Output the (x, y) coordinate of the center of the cell containing the given text.  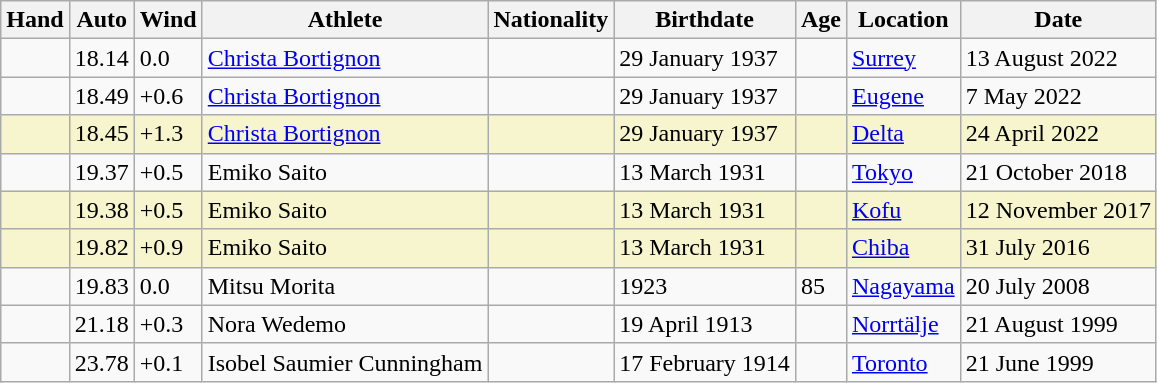
1923 (705, 286)
+0.1 (168, 362)
23.78 (102, 362)
Chiba (903, 248)
Toronto (903, 362)
18.45 (102, 134)
Auto (102, 20)
13 August 2022 (1058, 58)
85 (820, 286)
Isobel Saumier Cunningham (345, 362)
Wind (168, 20)
Date (1058, 20)
18.14 (102, 58)
21 August 1999 (1058, 324)
Norrtälje (903, 324)
Tokyo (903, 172)
18.49 (102, 96)
Location (903, 20)
21 October 2018 (1058, 172)
12 November 2017 (1058, 210)
31 July 2016 (1058, 248)
7 May 2022 (1058, 96)
21.18 (102, 324)
20 July 2008 (1058, 286)
19.38 (102, 210)
19.82 (102, 248)
19.37 (102, 172)
Delta (903, 134)
19.83 (102, 286)
Nationality (551, 20)
17 February 1914 (705, 362)
Hand (35, 20)
Eugene (903, 96)
+0.6 (168, 96)
Age (820, 20)
+1.3 (168, 134)
Kofu (903, 210)
19 April 1913 (705, 324)
24 April 2022 (1058, 134)
+0.3 (168, 324)
Nagayama (903, 286)
Surrey (903, 58)
Mitsu Morita (345, 286)
Nora Wedemo (345, 324)
21 June 1999 (1058, 362)
Athlete (345, 20)
+0.9 (168, 248)
Birthdate (705, 20)
